Determine the [x, y] coordinate at the center of the cell enclosing the given text.  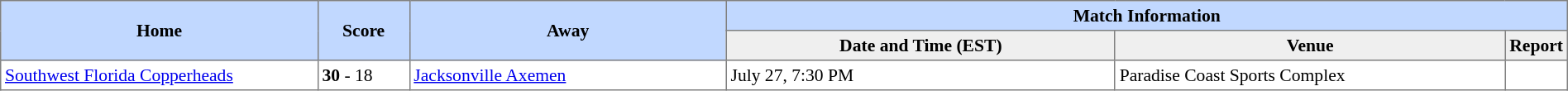
Southwest Florida Copperheads [159, 75]
Score [364, 31]
Paradise Coast Sports Complex [1310, 75]
Jacksonville Axemen [567, 75]
30 - 18 [364, 75]
Away [567, 31]
Home [159, 31]
Date and Time (EST) [920, 45]
Venue [1310, 45]
Match Information [1146, 16]
Report [1537, 45]
July 27, 7:30 PM [920, 75]
